Detect which cell encompasses the target text, then output its [x, y] center coordinate. 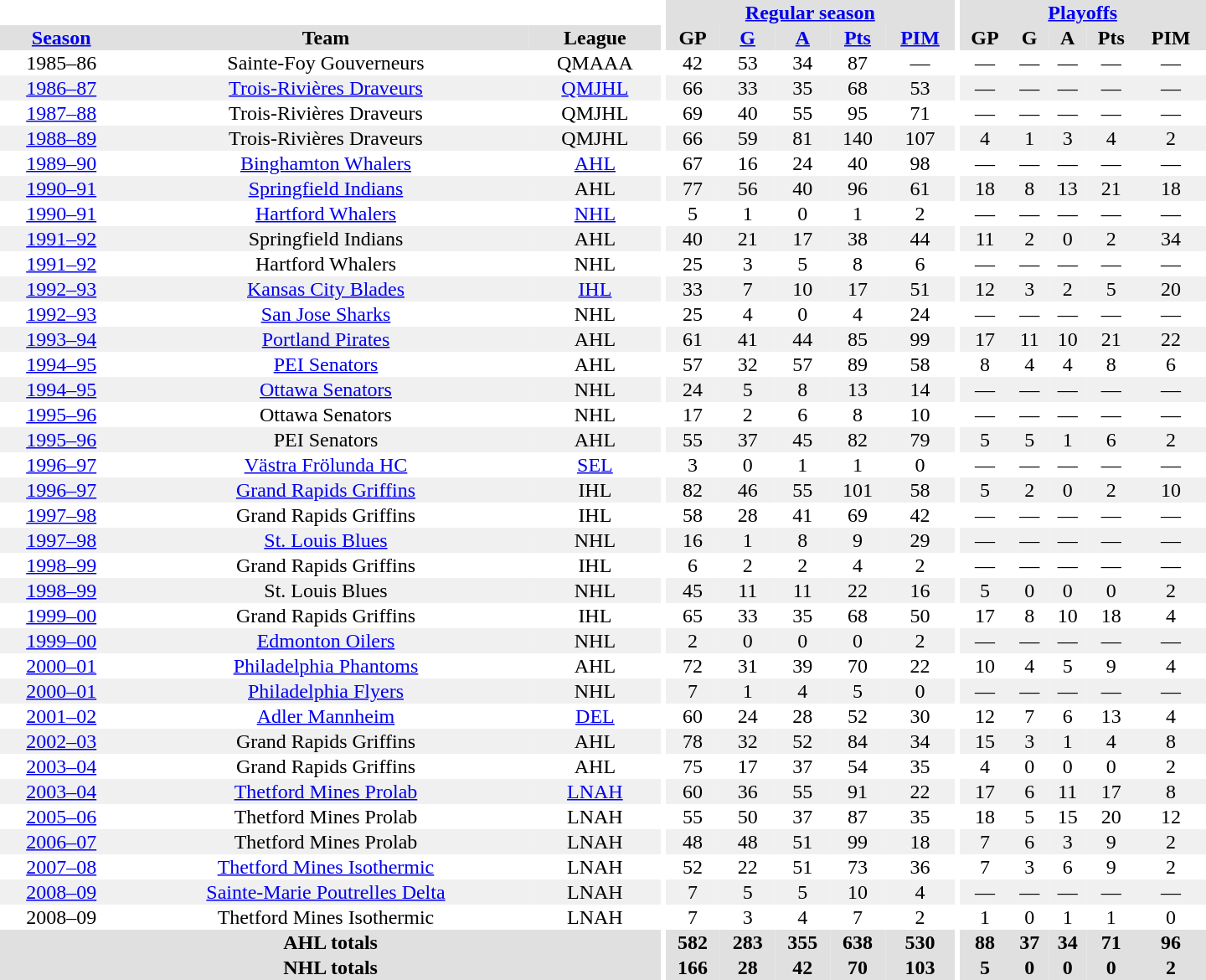
31 [748, 666]
1988–89 [61, 138]
65 [693, 616]
Team [325, 38]
283 [748, 942]
Sainte-Foy Gouverneurs [325, 63]
2005–06 [61, 817]
Västra Frölunda HC [325, 465]
2001–02 [61, 716]
29 [920, 540]
39 [803, 666]
530 [920, 942]
San Jose Sharks [325, 314]
54 [858, 766]
Season [61, 38]
107 [920, 138]
38 [858, 239]
84 [858, 741]
Regular season [810, 13]
Kansas City Blades [325, 289]
DEL [595, 716]
2002–03 [61, 741]
Portland Pirates [325, 339]
14 [920, 389]
56 [748, 188]
101 [858, 490]
582 [693, 942]
1993–94 [61, 339]
SEL [595, 465]
Philadelphia Phantoms [325, 666]
1987–88 [61, 113]
78 [693, 741]
2006–07 [61, 842]
89 [858, 364]
95 [858, 113]
59 [748, 138]
73 [858, 867]
85 [858, 339]
Playoffs [1082, 13]
Edmonton Oilers [325, 641]
Philadelphia Flyers [325, 691]
1989–90 [61, 163]
140 [858, 138]
67 [693, 163]
AHL totals [330, 942]
30 [920, 716]
77 [693, 188]
Sainte-Marie Poutrelles Delta [325, 892]
Binghamton Whalers [325, 163]
League [595, 38]
75 [693, 766]
91 [858, 792]
103 [920, 967]
NHL totals [330, 967]
88 [985, 942]
1985–86 [61, 63]
166 [693, 967]
81 [803, 138]
79 [920, 440]
1986–87 [61, 88]
98 [920, 163]
72 [693, 666]
QMAAA [595, 63]
638 [858, 942]
2007–08 [61, 867]
Adler Mannheim [325, 716]
355 [803, 942]
46 [748, 490]
